Provide the (X, Y) coordinate of the cell's center where the given text is located.  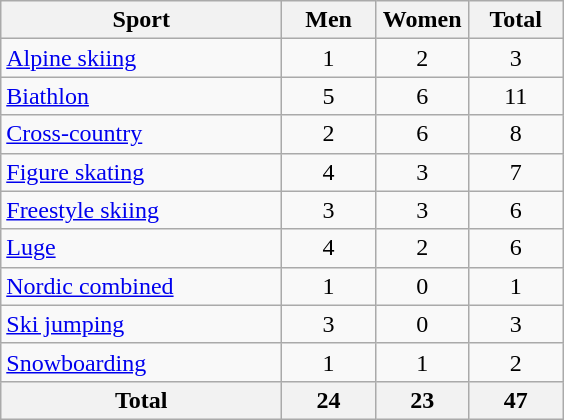
Women (422, 20)
Luge (142, 248)
Freestyle skiing (142, 210)
Snowboarding (142, 362)
Cross-country (142, 134)
11 (516, 96)
47 (516, 400)
Sport (142, 20)
Ski jumping (142, 324)
Alpine skiing (142, 58)
Men (329, 20)
8 (516, 134)
Nordic combined (142, 286)
5 (329, 96)
23 (422, 400)
7 (516, 172)
24 (329, 400)
Biathlon (142, 96)
Figure skating (142, 172)
